Scan for the cell matching the given text and deliver its [x, y] coordinate at center. 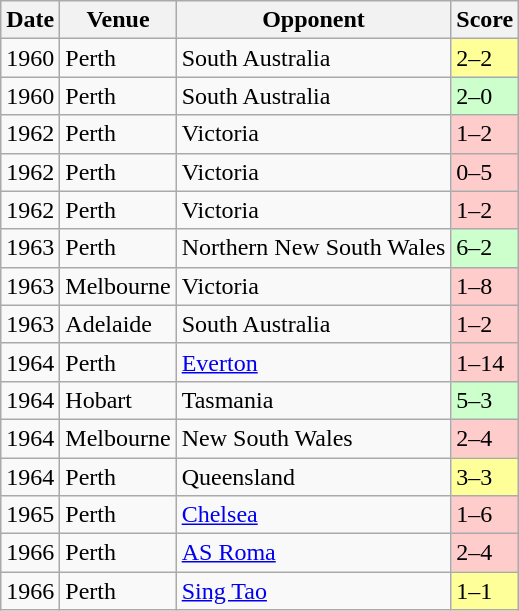
Everton [314, 362]
1–6 [485, 515]
Chelsea [314, 515]
1–8 [485, 286]
Sing Tao [314, 591]
Date [30, 20]
Queensland [314, 477]
1965 [30, 515]
0–5 [485, 172]
Tasmania [314, 400]
1–14 [485, 362]
Hobart [118, 400]
Opponent [314, 20]
AS Roma [314, 553]
1–1 [485, 591]
Venue [118, 20]
6–2 [485, 248]
5–3 [485, 400]
Score [485, 20]
Northern New South Wales [314, 248]
Adelaide [118, 324]
3–3 [485, 477]
2–0 [485, 96]
2–2 [485, 58]
New South Wales [314, 438]
